Detect which cell encompasses the target text, then output its [X, Y] center coordinate. 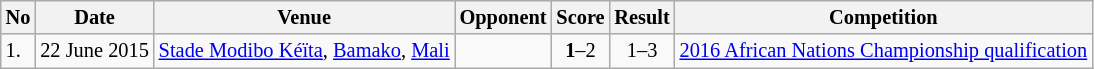
1–2 [580, 51]
1–3 [642, 51]
No [18, 17]
Stade Modibo Kéïta, Bamako, Mali [304, 51]
Score [580, 17]
2016 African Nations Championship qualification [884, 51]
1. [18, 51]
Result [642, 17]
Opponent [504, 17]
Competition [884, 17]
22 June 2015 [94, 51]
Date [94, 17]
Venue [304, 17]
